Find where the given text appears and provide that cell's center as [X, Y] coordinate. 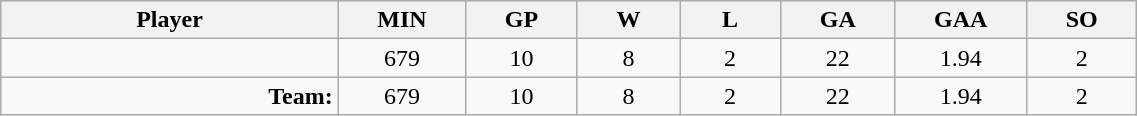
GP [522, 20]
SO [1081, 20]
GA [838, 20]
W [628, 20]
Player [170, 20]
MIN [402, 20]
Team: [170, 96]
L [730, 20]
GAA [961, 20]
